Pinpoint the cell where the given text exists, returning its (X, Y) midpoint coordinate. 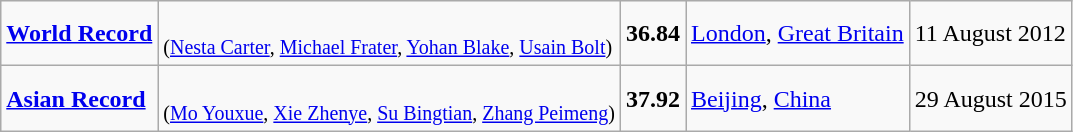
World Record (80, 34)
11 August 2012 (990, 34)
29 August 2015 (990, 98)
(Mo Youxue, Xie Zhenye, Su Bingtian, Zhang Peimeng) (390, 98)
36.84 (652, 34)
37.92 (652, 98)
Beijing, China (798, 98)
Asian Record (80, 98)
London, Great Britain (798, 34)
(Nesta Carter, Michael Frater, Yohan Blake, Usain Bolt) (390, 34)
